Locate the cell with the specified text and output its (x, y) center coordinate. 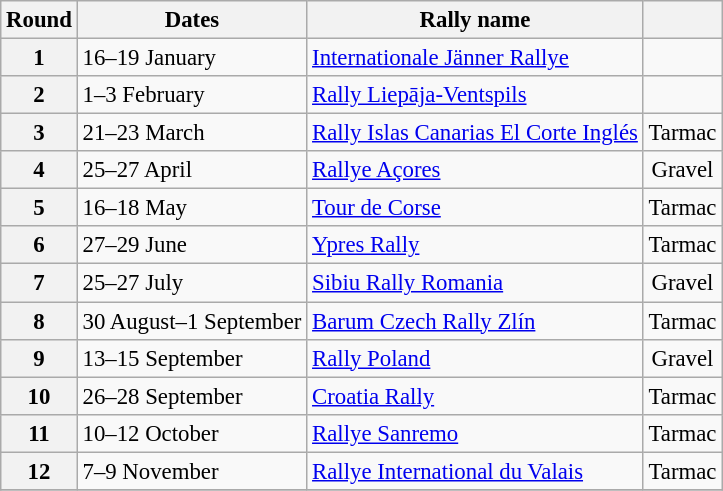
7–9 November (192, 471)
10–12 October (192, 433)
6 (39, 245)
3 (39, 133)
Barum Czech Rally Zlín (475, 321)
26–28 September (192, 396)
12 (39, 471)
8 (39, 321)
5 (39, 208)
2 (39, 95)
16–18 May (192, 208)
25–27 April (192, 170)
Rally Islas Canarias El Corte Inglés (475, 133)
1–3 February (192, 95)
4 (39, 170)
16–19 January (192, 58)
Rallye International du Valais (475, 471)
7 (39, 283)
10 (39, 396)
9 (39, 358)
13–15 September (192, 358)
21–23 March (192, 133)
Dates (192, 20)
25–27 July (192, 283)
1 (39, 58)
Croatia Rally (475, 396)
30 August–1 September (192, 321)
Round (39, 20)
Rallye Açores (475, 170)
Rally Liepāja-Ventspils (475, 95)
Internationale Jänner Rallye (475, 58)
Sibiu Rally Romania (475, 283)
Ypres Rally (475, 245)
Tour de Corse (475, 208)
Rally name (475, 20)
27–29 June (192, 245)
Rallye Sanremo (475, 433)
11 (39, 433)
Rally Poland (475, 358)
